Capture the cell that displays the provided text and extract its (X, Y) central coordinate. 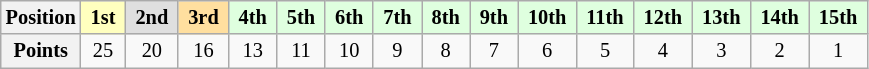
4 (663, 51)
20 (152, 51)
15th (838, 17)
11th (604, 17)
3 (721, 51)
9th (494, 17)
4th (253, 17)
5 (604, 51)
7 (494, 51)
8 (446, 51)
7th (397, 17)
8th (446, 17)
2nd (152, 17)
Position (41, 17)
16 (203, 51)
11 (301, 51)
9 (397, 51)
6th (349, 17)
10 (349, 51)
13 (253, 51)
6 (547, 51)
2 (779, 51)
12th (663, 17)
13th (721, 17)
1st (104, 17)
Points (41, 51)
25 (104, 51)
10th (547, 17)
3rd (203, 17)
5th (301, 17)
14th (779, 17)
1 (838, 51)
